Locate the cell with the specified text and output its (x, y) center coordinate. 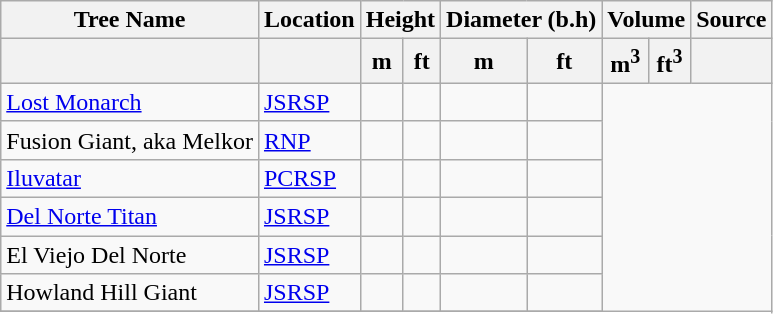
Fusion Giant, aka Melkor (130, 140)
Diameter (b.h) (522, 20)
m3 (626, 62)
Iluvatar (130, 178)
Del Norte Titan (130, 217)
Height (400, 20)
Lost Monarch (130, 102)
Source (732, 20)
Howland Hill Giant (130, 293)
ft3 (670, 62)
Tree Name (130, 20)
PCRSP (309, 178)
Location (309, 20)
Volume (646, 20)
RNP (309, 140)
El Viejo Del Norte (130, 255)
